Detect which cell encompasses the target text, then output its [X, Y] center coordinate. 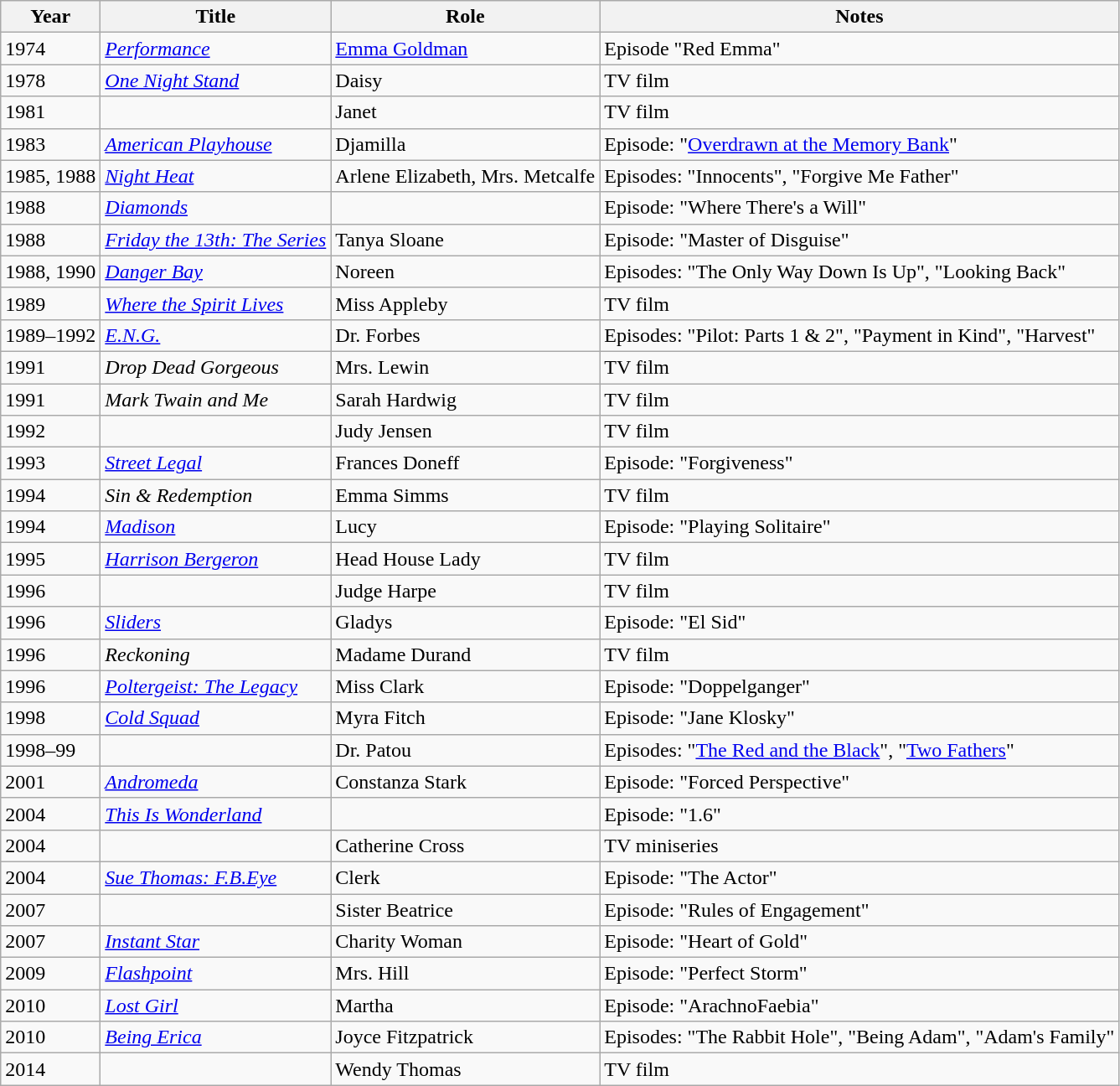
1989 [50, 303]
Sarah Hardwig [466, 400]
1974 [50, 49]
Constanza Stark [466, 782]
Mark Twain and Me [216, 400]
Janet [466, 112]
Sliders [216, 623]
Night Heat [216, 176]
Catherine Cross [466, 846]
Role [466, 17]
Episode: "Heart of Gold" [859, 942]
One Night Stand [216, 80]
Arlene Elizabeth, Mrs. Metcalfe [466, 176]
Charity Woman [466, 942]
Performance [216, 49]
Episode: "Perfect Storm" [859, 974]
Joyce Fitzpatrick [466, 1037]
Danger Bay [216, 271]
Episodes: "Pilot: Parts 1 & 2", "Payment in Kind", "Harvest" [859, 335]
1978 [50, 80]
Djamilla [466, 144]
Miss Appleby [466, 303]
Dr. Patou [466, 750]
Flashpoint [216, 974]
American Playhouse [216, 144]
Episode: "Overdrawn at the Memory Bank" [859, 144]
1988, 1990 [50, 271]
Sin & Redemption [216, 495]
Episode: "The Actor" [859, 877]
Myra Fitch [466, 718]
Episode: "Master of Disguise" [859, 240]
Episode: "Rules of Engagement" [859, 909]
Head House Lady [466, 559]
Lucy [466, 527]
Judy Jensen [466, 432]
Tanya Sloane [466, 240]
Notes [859, 17]
TV miniseries [859, 846]
Madame Durand [466, 654]
Miss Clark [466, 686]
1983 [50, 144]
1998 [50, 718]
Being Erica [216, 1037]
Episode "Red Emma" [859, 49]
1989–1992 [50, 335]
1993 [50, 463]
Dr. Forbes [466, 335]
This Is Wonderland [216, 814]
Episode: "Playing Solitaire" [859, 527]
1981 [50, 112]
Mrs. Lewin [466, 367]
Mrs. Hill [466, 974]
Wendy Thomas [466, 1069]
Episodes: "The Rabbit Hole", "Being Adam", "Adam's Family" [859, 1037]
1995 [50, 559]
Street Legal [216, 463]
Instant Star [216, 942]
Title [216, 17]
Episode: "Where There's a Will" [859, 208]
Poltergeist: The Legacy [216, 686]
Year [50, 17]
Daisy [466, 80]
Where the Spirit Lives [216, 303]
Frances Doneff [466, 463]
Episodes: "The Red and the Black", "Two Fathers" [859, 750]
Gladys [466, 623]
Madison [216, 527]
Reckoning [216, 654]
2009 [50, 974]
Sue Thomas: F.B.Eye [216, 877]
Episode: "Jane Klosky" [859, 718]
Episode: "Forgiveness" [859, 463]
Drop Dead Gorgeous [216, 367]
Episode: "ArachnoFaebia" [859, 1006]
Judge Harpe [466, 591]
Harrison Bergeron [216, 559]
Martha [466, 1006]
2014 [50, 1069]
Episode: "El Sid" [859, 623]
Episodes: "The Only Way Down Is Up", "Looking Back" [859, 271]
Emma Goldman [466, 49]
Friday the 13th: The Series [216, 240]
Noreen [466, 271]
Andromeda [216, 782]
Episode: "Doppelganger" [859, 686]
Cold Squad [216, 718]
E.N.G. [216, 335]
Diamonds [216, 208]
1992 [50, 432]
Clerk [466, 877]
Lost Girl [216, 1006]
1985, 1988 [50, 176]
2001 [50, 782]
Episode: "1.6" [859, 814]
1998–99 [50, 750]
Episodes: "Innocents", "Forgive Me Father" [859, 176]
Sister Beatrice [466, 909]
Episode: "Forced Perspective" [859, 782]
Emma Simms [466, 495]
